Find where the given text appears and provide that cell's center as [x, y] coordinate. 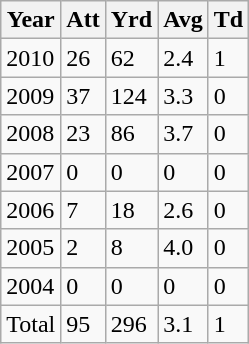
2008 [31, 134]
8 [131, 248]
37 [83, 96]
4.0 [184, 248]
86 [131, 134]
23 [83, 134]
Td [228, 20]
Total [31, 324]
62 [131, 58]
18 [131, 210]
26 [83, 58]
Year [31, 20]
2010 [31, 58]
2.6 [184, 210]
2004 [31, 286]
2009 [31, 96]
Att [83, 20]
3.1 [184, 324]
2.4 [184, 58]
2006 [31, 210]
2005 [31, 248]
2007 [31, 172]
3.7 [184, 134]
7 [83, 210]
124 [131, 96]
95 [83, 324]
Avg [184, 20]
296 [131, 324]
3.3 [184, 96]
Yrd [131, 20]
2 [83, 248]
